Output the [x, y] coordinate of the center of the cell containing the given text.  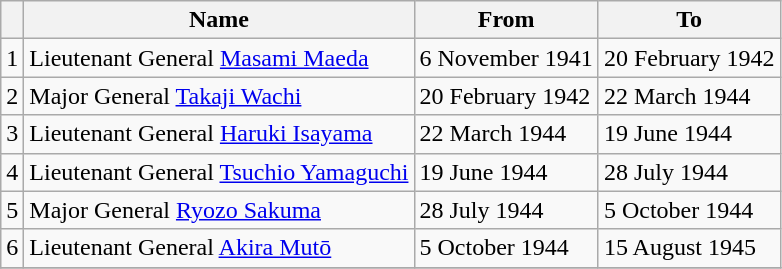
Lieutenant General Tsuchio Yamaguchi [219, 172]
To [689, 20]
Major General Ryozo Sakuma [219, 210]
6 [12, 248]
2 [12, 96]
15 August 1945 [689, 248]
Major General Takaji Wachi [219, 96]
Lieutenant General Masami Maeda [219, 58]
Lieutenant General Haruki Isayama [219, 134]
Name [219, 20]
Lieutenant General Akira Mutō [219, 248]
3 [12, 134]
5 [12, 210]
From [506, 20]
4 [12, 172]
6 November 1941 [506, 58]
1 [12, 58]
